Return (x, y) of the center of cell containing provided text 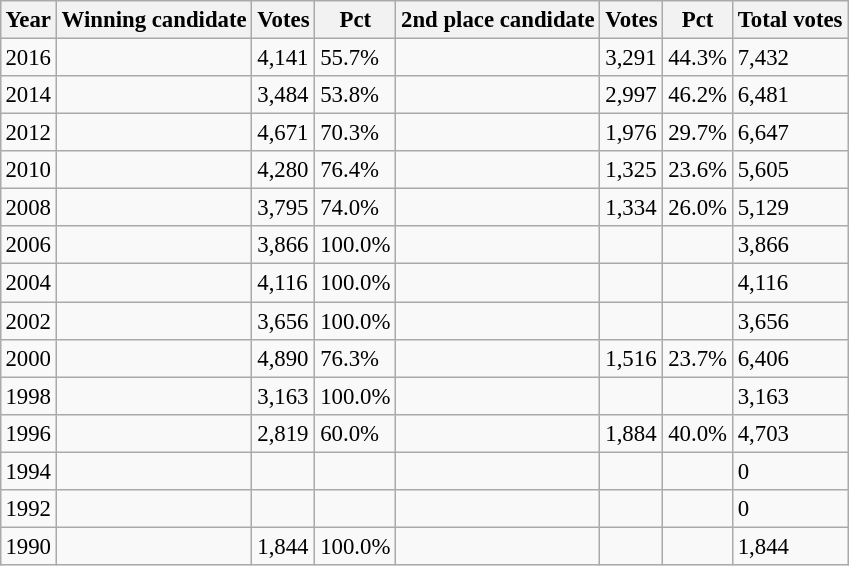
40.0% (698, 433)
2002 (28, 321)
3,795 (284, 208)
70.3% (356, 133)
1,516 (632, 358)
1,976 (632, 133)
4,141 (284, 57)
4,280 (284, 170)
4,890 (284, 358)
4,671 (284, 133)
1998 (28, 396)
2010 (28, 170)
23.6% (698, 170)
60.0% (356, 433)
6,481 (790, 95)
2008 (28, 208)
74.0% (356, 208)
1,334 (632, 208)
2016 (28, 57)
3,484 (284, 95)
1994 (28, 471)
4,703 (790, 433)
2000 (28, 358)
53.8% (356, 95)
5,605 (790, 170)
2004 (28, 283)
1996 (28, 433)
1990 (28, 546)
Total votes (790, 20)
1992 (28, 508)
2006 (28, 245)
7,432 (790, 57)
76.4% (356, 170)
2nd place candidate (498, 20)
1,325 (632, 170)
44.3% (698, 57)
26.0% (698, 208)
6,647 (790, 133)
2014 (28, 95)
3,291 (632, 57)
6,406 (790, 358)
Year (28, 20)
46.2% (698, 95)
2012 (28, 133)
23.7% (698, 358)
76.3% (356, 358)
55.7% (356, 57)
29.7% (698, 133)
Winning candidate (154, 20)
2,997 (632, 95)
5,129 (790, 208)
1,884 (632, 433)
2,819 (284, 433)
